Find where the given text appears and provide that cell's center as [X, Y] coordinate. 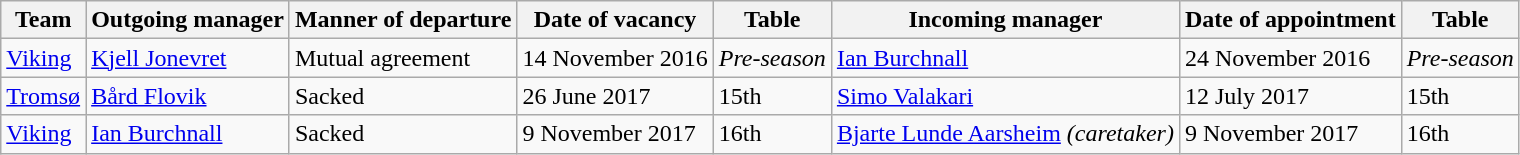
Simo Valakari [1005, 96]
Bjarte Lunde Aarsheim (caretaker) [1005, 134]
Kjell Jonevret [188, 58]
Tromsø [44, 96]
Bård Flovik [188, 96]
24 November 2016 [1290, 58]
Team [44, 20]
14 November 2016 [615, 58]
12 July 2017 [1290, 96]
Incoming manager [1005, 20]
Date of vacancy [615, 20]
Manner of departure [402, 20]
Outgoing manager [188, 20]
26 June 2017 [615, 96]
Date of appointment [1290, 20]
Mutual agreement [402, 58]
